Pinpoint the cell where the given text exists, returning its [x, y] midpoint coordinate. 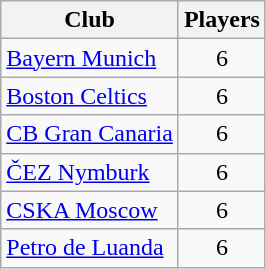
Players [222, 20]
Boston Celtics [90, 96]
Bayern Munich [90, 58]
ČEZ Nymburk [90, 172]
CB Gran Canaria [90, 134]
Club [90, 20]
Petro de Luanda [90, 248]
CSKA Moscow [90, 210]
